Extract the [x, y] coordinate from the center of the cell holding the provided text.  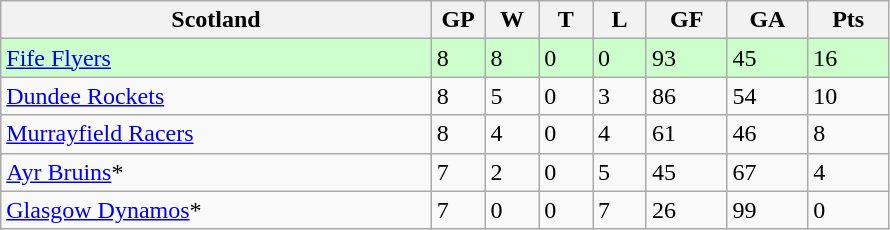
61 [686, 134]
26 [686, 210]
Murrayfield Racers [216, 134]
Pts [848, 20]
10 [848, 96]
2 [512, 172]
GF [686, 20]
GP [458, 20]
3 [620, 96]
54 [768, 96]
16 [848, 58]
67 [768, 172]
86 [686, 96]
Ayr Bruins* [216, 172]
Dundee Rockets [216, 96]
W [512, 20]
93 [686, 58]
Scotland [216, 20]
GA [768, 20]
Glasgow Dynamos* [216, 210]
T [566, 20]
46 [768, 134]
Fife Flyers [216, 58]
L [620, 20]
99 [768, 210]
